Search for the cell housing the specified text and yield its [X, Y] center coordinate. 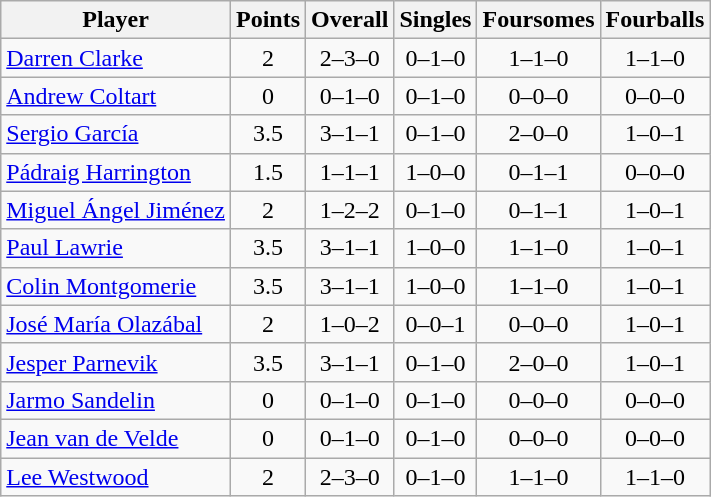
Paul Lawrie [116, 248]
1–0–2 [350, 324]
Points [268, 20]
Pádraig Harrington [116, 172]
Miguel Ángel Jiménez [116, 210]
1–2–2 [350, 210]
Jean van de Velde [116, 438]
Colin Montgomerie [116, 286]
Jesper Parnevik [116, 362]
Sergio García [116, 134]
Overall [350, 20]
0–0–1 [436, 324]
Jarmo Sandelin [116, 400]
José María Olazábal [116, 324]
Lee Westwood [116, 477]
Darren Clarke [116, 58]
Singles [436, 20]
Player [116, 20]
Fourballs [655, 20]
1.5 [268, 172]
1–1–1 [350, 172]
Andrew Coltart [116, 96]
Foursomes [538, 20]
